Pinpoint the cell where the given text exists, returning its (x, y) midpoint coordinate. 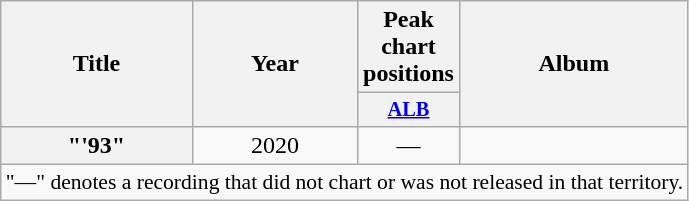
Title (96, 64)
Album (574, 64)
"'93" (96, 145)
ALB (409, 110)
Peak chart positions (409, 47)
2020 (274, 145)
Year (274, 64)
— (409, 145)
"—" denotes a recording that did not chart or was not released in that territory. (345, 183)
